Locate the cell with the specified text and output its (X, Y) center coordinate. 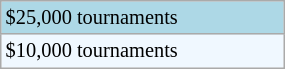
$10,000 tournaments (142, 51)
$25,000 tournaments (142, 17)
